Provide the [X, Y] coordinate of the cell's center where the given text is located.  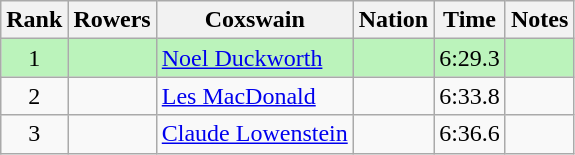
Notes [539, 20]
6:29.3 [470, 58]
Rank [34, 20]
Les MacDonald [254, 96]
Nation [393, 20]
Coxswain [254, 20]
Rowers [112, 20]
Claude Lowenstein [254, 134]
3 [34, 134]
6:33.8 [470, 96]
6:36.6 [470, 134]
Time [470, 20]
2 [34, 96]
Noel Duckworth [254, 58]
1 [34, 58]
